Extract the (x, y) coordinate from the center of the cell holding the provided text.  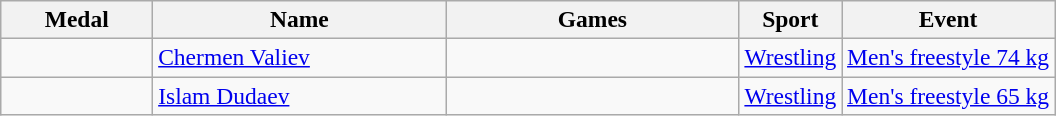
Games (592, 19)
Men's freestyle 65 kg (948, 95)
Islam Dudaev (300, 95)
Chermen Valiev (300, 57)
Medal (77, 19)
Men's freestyle 74 kg (948, 57)
Name (300, 19)
Sport (790, 19)
Event (948, 19)
